Identify which cell holds the provided text, then report its (x, y) central coordinate. 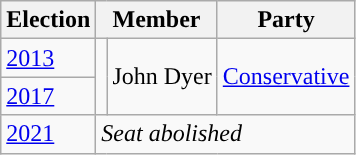
Member (156, 20)
2013 (48, 58)
2017 (48, 96)
Conservative (286, 77)
2021 (48, 134)
Election (48, 20)
Seat abolished (226, 134)
Party (286, 20)
John Dyer (162, 77)
